Locate the cell with the specified text and output its [x, y] center coordinate. 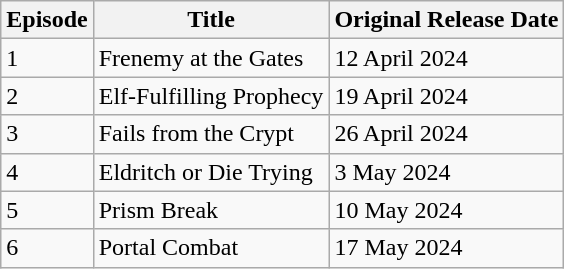
Frenemy at the Gates [211, 58]
Fails from the Crypt [211, 134]
3 [47, 134]
10 May 2024 [446, 210]
3 May 2024 [446, 172]
19 April 2024 [446, 96]
12 April 2024 [446, 58]
6 [47, 248]
Prism Break [211, 210]
5 [47, 210]
26 April 2024 [446, 134]
Portal Combat [211, 248]
2 [47, 96]
Original Release Date [446, 20]
Elf-Fulfilling Prophecy [211, 96]
4 [47, 172]
1 [47, 58]
Episode [47, 20]
17 May 2024 [446, 248]
Title [211, 20]
Eldritch or Die Trying [211, 172]
